Determine the [x, y] coordinate at the center of the cell enclosing the given text.  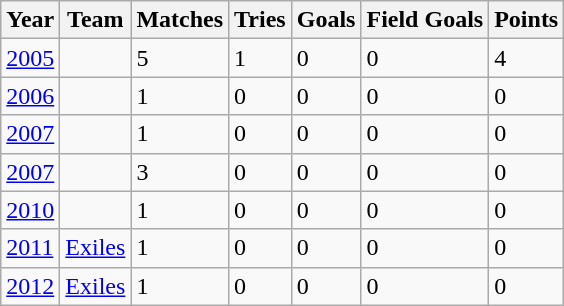
2012 [30, 286]
3 [180, 172]
Year [30, 20]
Field Goals [425, 20]
Points [526, 20]
4 [526, 58]
Tries [260, 20]
2011 [30, 248]
Team [96, 20]
2010 [30, 210]
Goals [326, 20]
2005 [30, 58]
Matches [180, 20]
2006 [30, 96]
5 [180, 58]
